Return the (x, y) coordinate for the center point of the cell that contains the specified text.  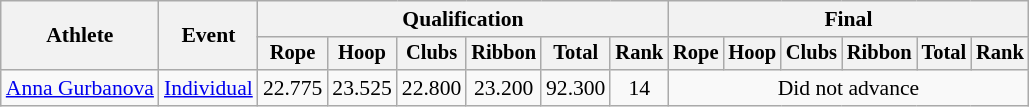
Athlete (80, 36)
Individual (208, 88)
Qualification (463, 19)
Anna Gurbanova (80, 88)
Did not advance (848, 88)
Final (848, 19)
14 (639, 88)
Event (208, 36)
23.200 (504, 88)
22.800 (432, 88)
92.300 (576, 88)
23.525 (362, 88)
22.775 (292, 88)
